Find where the given text appears and provide that cell's center as (x, y) coordinate. 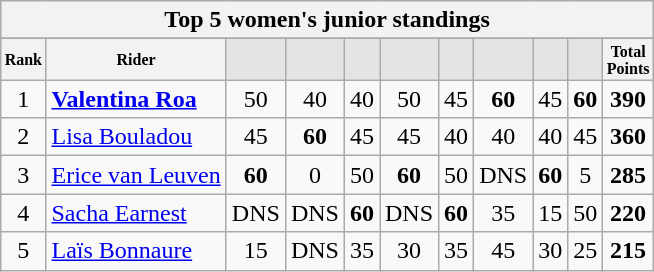
3 (24, 175)
Top 5 women's junior standings (328, 20)
Valentina Roa (136, 99)
215 (628, 251)
2 (24, 137)
0 (314, 175)
Lisa Bouladou (136, 137)
Rank (24, 60)
285 (628, 175)
360 (628, 137)
Erice van Leuven (136, 175)
Rider (136, 60)
Sacha Earnest (136, 213)
220 (628, 213)
1 (24, 99)
Laïs Bonnaure (136, 251)
25 (586, 251)
TotalPoints (628, 60)
4 (24, 213)
390 (628, 99)
